Pinpoint the cell where the given text exists, returning its (X, Y) midpoint coordinate. 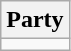
Party (35, 20)
